Output the (X, Y) coordinate of the center of the cell containing the given text.  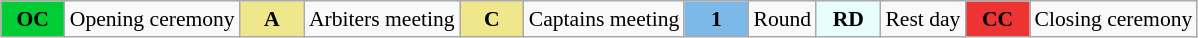
Arbiters meeting (382, 19)
CC (997, 19)
Round (783, 19)
A (272, 19)
Closing ceremony (1114, 19)
C (492, 19)
1 (716, 19)
RD (848, 19)
Rest day (922, 19)
Opening ceremony (152, 19)
OC (33, 19)
Captains meeting (604, 19)
